For the text-containing cell, return its midpoint in (x, y) coordinate format. 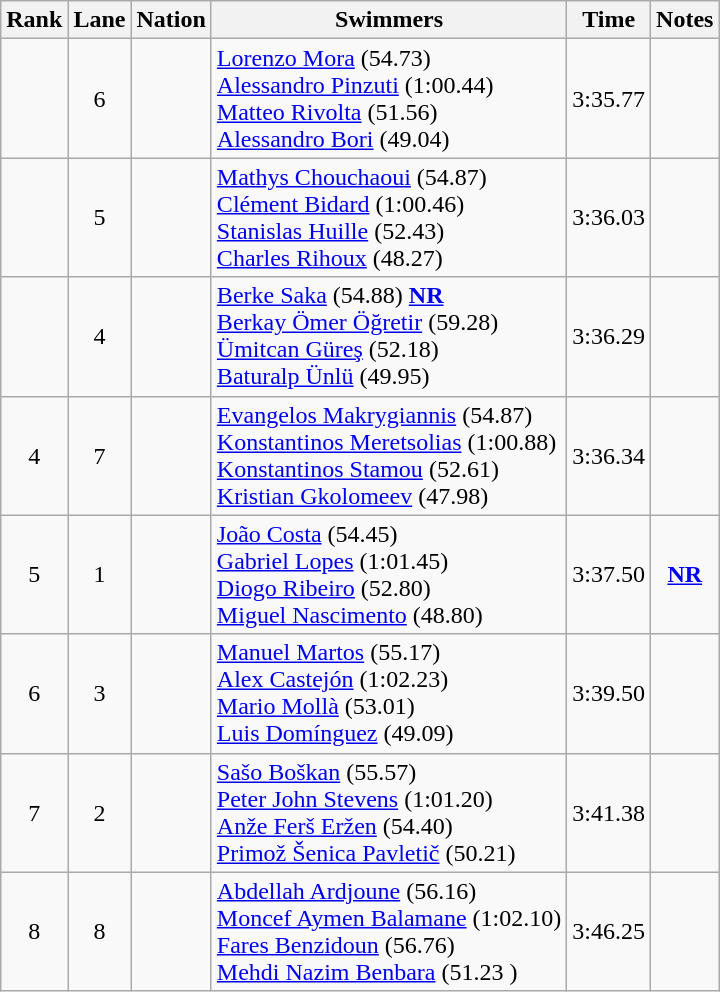
Lane (100, 20)
João Costa (54.45)Gabriel Lopes (1:01.45)Diogo Ribeiro (52.80)Miguel Nascimento (48.80) (388, 574)
3 (100, 694)
Nation (171, 20)
Time (609, 20)
Berke Saka (54.88) NRBerkay Ömer Öğretir (59.28)Ümitcan Güreş (52.18)Baturalp Ünlü (49.95) (388, 336)
Evangelos Makrygiannis (54.87)Konstantinos Meretsolias (1:00.88)Konstantinos Stamou (52.61)Kristian Gkolomeev (47.98) (388, 456)
Notes (685, 20)
3:35.77 (609, 98)
Abdellah Ardjoune (56.16)Moncef Aymen Balamane (1:02.10)Fares Benzidoun (56.76)Mehdi Nazim Benbara (51.23 ) (388, 932)
Lorenzo Mora (54.73)Alessandro Pinzuti (1:00.44)Matteo Rivolta (51.56)Alessandro Bori (49.04) (388, 98)
Rank (34, 20)
3:37.50 (609, 574)
3:41.38 (609, 812)
3:36.29 (609, 336)
3:36.34 (609, 456)
NR (685, 574)
3:39.50 (609, 694)
2 (100, 812)
Sašo Boškan (55.57)Peter John Stevens (1:01.20)Anže Ferš Eržen (54.40)Primož Šenica Pavletič (50.21) (388, 812)
Mathys Chouchaoui (54.87)Clément Bidard (1:00.46)Stanislas Huille (52.43)Charles Rihoux (48.27) (388, 218)
3:46.25 (609, 932)
1 (100, 574)
Manuel Martos (55.17)Alex Castejón (1:02.23)Mario Mollà (53.01)Luis Domínguez (49.09) (388, 694)
3:36.03 (609, 218)
Swimmers (388, 20)
